Output the [x, y] coordinate of the center of the cell containing the given text.  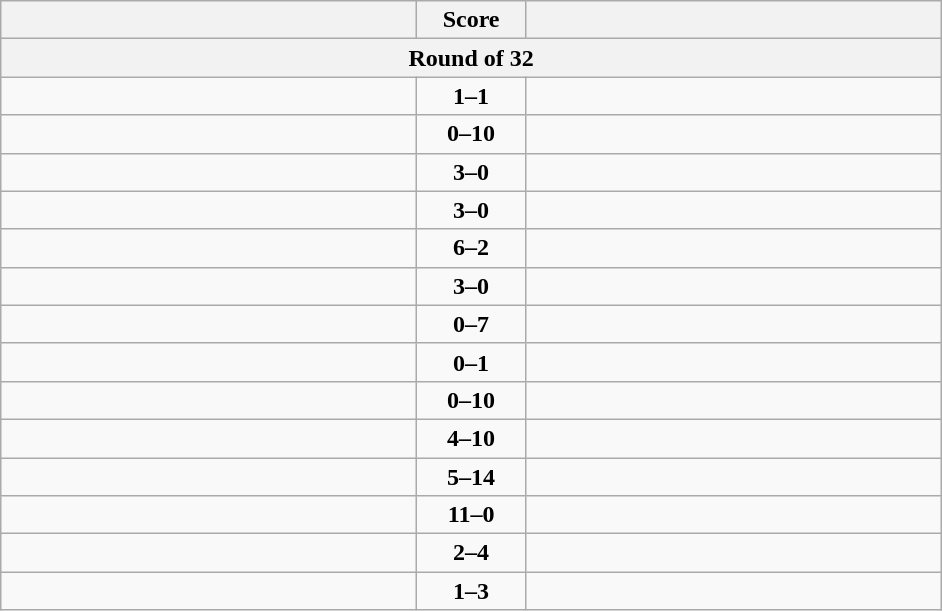
4–10 [472, 438]
Round of 32 [472, 58]
0–1 [472, 362]
5–14 [472, 477]
2–4 [472, 553]
1–1 [472, 96]
6–2 [472, 248]
11–0 [472, 515]
0–7 [472, 324]
Score [472, 20]
1–3 [472, 591]
